Locate the cell with the specified text and output its [x, y] center coordinate. 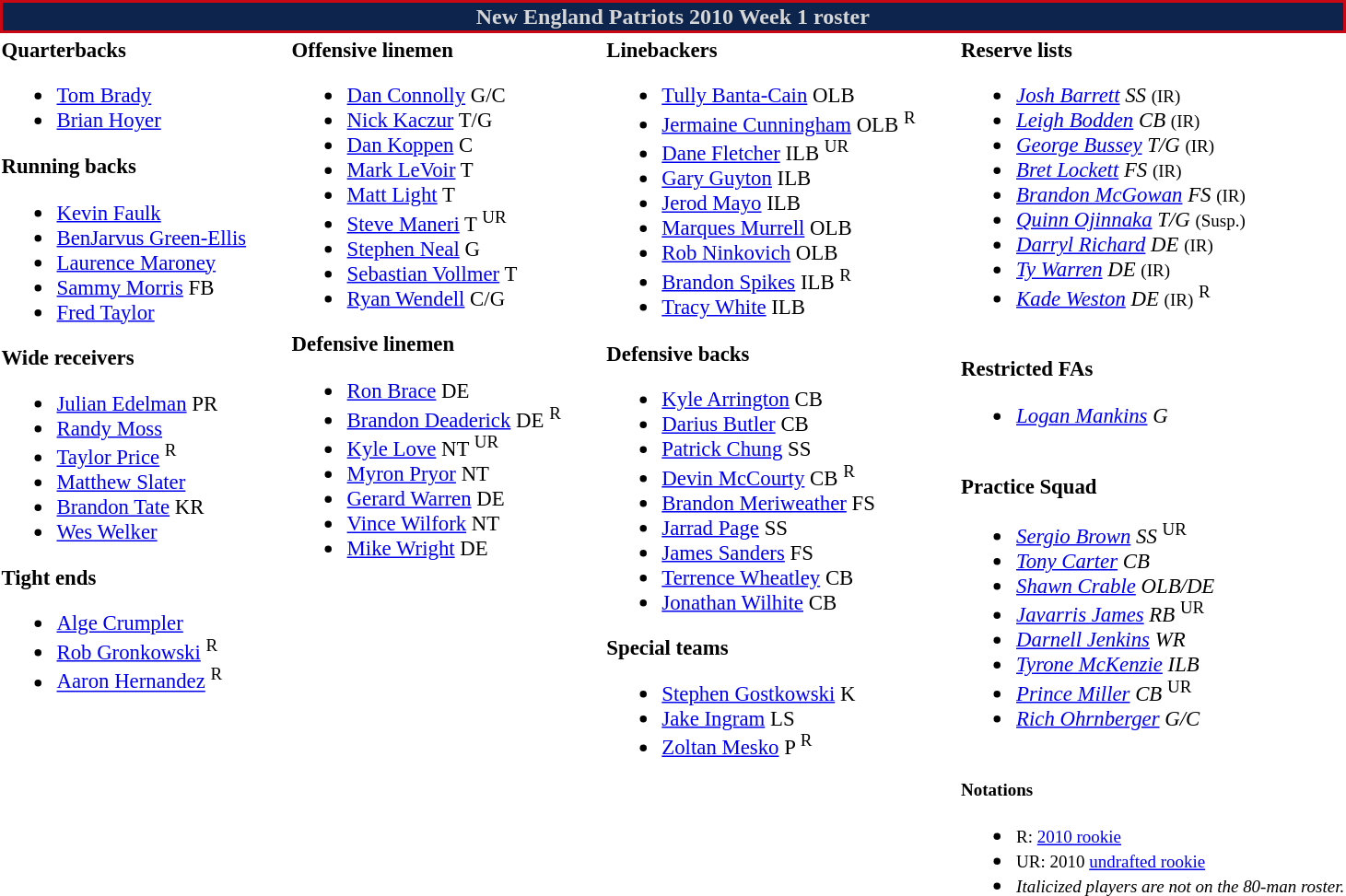
New England Patriots 2010 Week 1 roster [673, 17]
